Find where the given text appears and provide that cell's center as [x, y] coordinate. 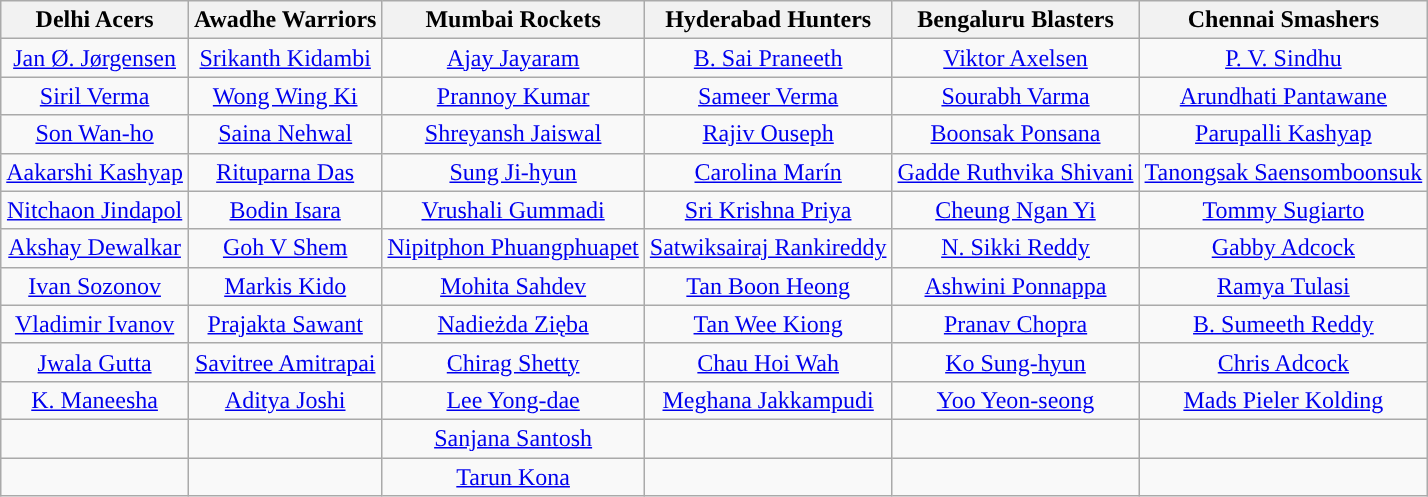
N. Sikki Reddy [1016, 248]
Gadde Ruthvika Shivani [1016, 172]
Ivan Sozonov [95, 286]
Pranav Chopra [1016, 324]
Son Wan-ho [95, 134]
Cheung Ngan Yi [1016, 210]
Mumbai Rockets [513, 20]
Akshay Dewalkar [95, 248]
Boonsak Ponsana [1016, 134]
Satwiksairaj Rankireddy [768, 248]
Chennai Smashers [1284, 20]
Jwala Gutta [95, 362]
Awadhe Warriors [285, 20]
Tarun Kona [513, 477]
Sung Ji-hyun [513, 172]
Nipitphon Phuangphuapet [513, 248]
Tanongsak Saensomboonsuk [1284, 172]
Srikanth Kidambi [285, 58]
Carolina Marín [768, 172]
Bengaluru Blasters [1016, 20]
Tommy Sugiarto [1284, 210]
Siril Verma [95, 96]
B. Sai Praneeth [768, 58]
Rajiv Ouseph [768, 134]
Lee Yong-dae [513, 400]
Hyderabad Hunters [768, 20]
Viktor Axelsen [1016, 58]
Tan Wee Kiong [768, 324]
K. Maneesha [95, 400]
Vrushali Gummadi [513, 210]
Sanjana Santosh [513, 438]
Savitree Amitrapai [285, 362]
Chris Adcock [1284, 362]
Rituparna Das [285, 172]
Ajay Jayaram [513, 58]
Parupalli Kashyap [1284, 134]
Shreyansh Jaiswal [513, 134]
Aditya Joshi [285, 400]
Sri Krishna Priya [768, 210]
P. V. Sindhu [1284, 58]
Jan Ø. Jørgensen [95, 58]
Vladimir Ivanov [95, 324]
Nadieżda Zięba [513, 324]
Wong Wing Ki [285, 96]
Prannoy Kumar [513, 96]
Chirag Shetty [513, 362]
Delhi Acers [95, 20]
Gabby Adcock [1284, 248]
Prajakta Sawant [285, 324]
Goh V Shem [285, 248]
Chau Hoi Wah [768, 362]
Ko Sung-hyun [1016, 362]
Nitchaon Jindapol [95, 210]
Yoo Yeon-seong [1016, 400]
Meghana Jakkampudi [768, 400]
Sameer Verma [768, 96]
Bodin Isara [285, 210]
Saina Nehwal [285, 134]
B. Sumeeth Reddy [1284, 324]
Arundhati Pantawane [1284, 96]
Aakarshi Kashyap [95, 172]
Sourabh Varma [1016, 96]
Ashwini Ponnappa [1016, 286]
Tan Boon Heong [768, 286]
Mads Pieler Kolding [1284, 400]
Markis Kido [285, 286]
Mohita Sahdev [513, 286]
Ramya Tulasi [1284, 286]
